Extract the (x, y) coordinate from the center of the cell holding the provided text.  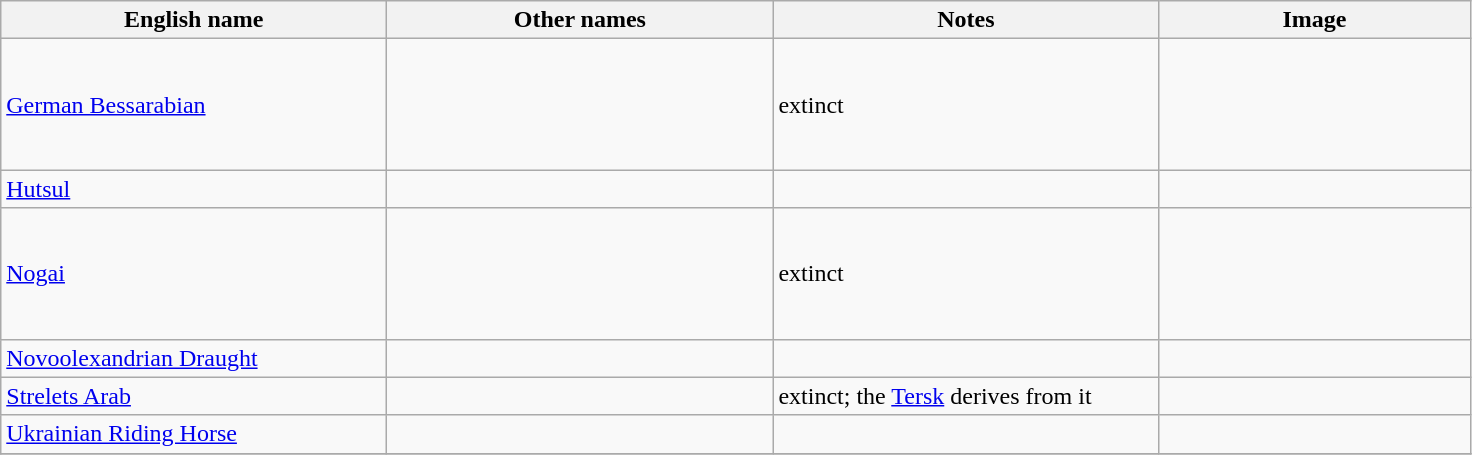
Strelets Arab (194, 396)
extinct; the Tersk derives from it (966, 396)
Novoolexandrian Draught (194, 358)
Hutsul (194, 189)
Nogai (194, 274)
Ukrainian Riding Horse (194, 434)
Other names (580, 20)
English name (194, 20)
German Bessarabian (194, 104)
Notes (966, 20)
Image (1314, 20)
